Scan for the cell matching the given text and deliver its [X, Y] coordinate at center. 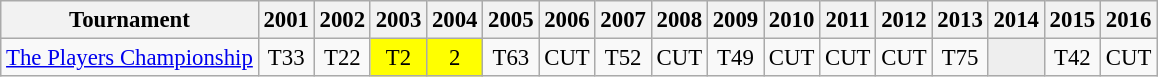
T33 [286, 58]
2013 [960, 20]
T52 [623, 58]
2 [455, 58]
2003 [398, 20]
2015 [1072, 20]
2002 [342, 20]
2005 [511, 20]
T49 [735, 58]
2001 [286, 20]
2016 [1128, 20]
2014 [1016, 20]
2009 [735, 20]
2007 [623, 20]
Tournament [130, 20]
The Players Championship [130, 58]
T63 [511, 58]
2004 [455, 20]
2006 [567, 20]
T2 [398, 58]
T22 [342, 58]
T75 [960, 58]
2008 [679, 20]
T42 [1072, 58]
2010 [792, 20]
2012 [904, 20]
2011 [848, 20]
